Extract the (X, Y) coordinate from the center of the cell holding the provided text.  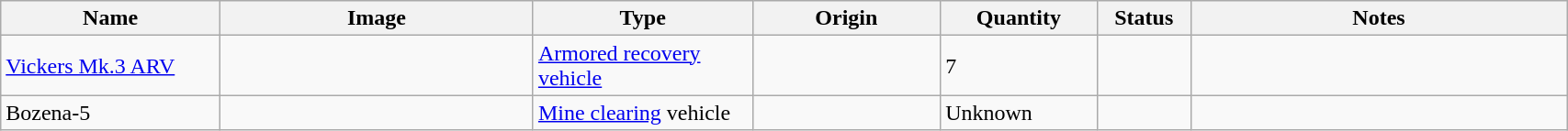
Type (643, 18)
Vickers Mk.3 ARV (110, 66)
Mine clearing vehicle (643, 113)
Unknown (1019, 113)
Status (1144, 18)
Name (110, 18)
Image (377, 18)
Bozena-5 (110, 113)
Armored recovery vehicle (643, 66)
Origin (847, 18)
Quantity (1019, 18)
7 (1019, 66)
Notes (1378, 18)
